Determine the (X, Y) coordinate at the center of the cell enclosing the given text.  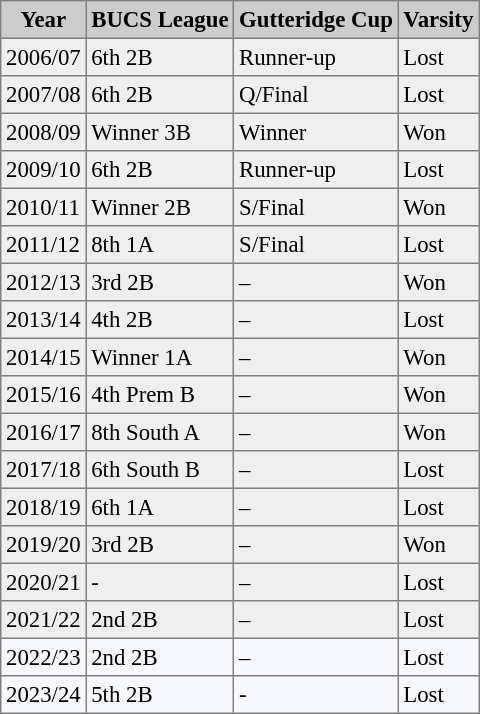
2017/18 (44, 470)
2023/24 (44, 695)
4th Prem B (160, 395)
4th 2B (160, 320)
2014/15 (44, 357)
Q/Final (316, 95)
2018/19 (44, 507)
2011/12 (44, 245)
Winner 1A (160, 357)
2006/07 (44, 57)
2020/21 (44, 582)
2019/20 (44, 545)
6th 1A (160, 507)
Winner 2B (160, 207)
8th South A (160, 432)
Varsity (438, 20)
2016/17 (44, 432)
Year (44, 20)
5th 2B (160, 695)
2009/10 (44, 170)
2015/16 (44, 395)
BUCS League (160, 20)
2008/09 (44, 132)
2013/14 (44, 320)
2007/08 (44, 95)
6th South B (160, 470)
2012/13 (44, 282)
8th 1A (160, 245)
Gutteridge Cup (316, 20)
2022/23 (44, 657)
2021/22 (44, 620)
Winner (316, 132)
Winner 3B (160, 132)
2010/11 (44, 207)
